Locate the cell with the specified text and output its (x, y) center coordinate. 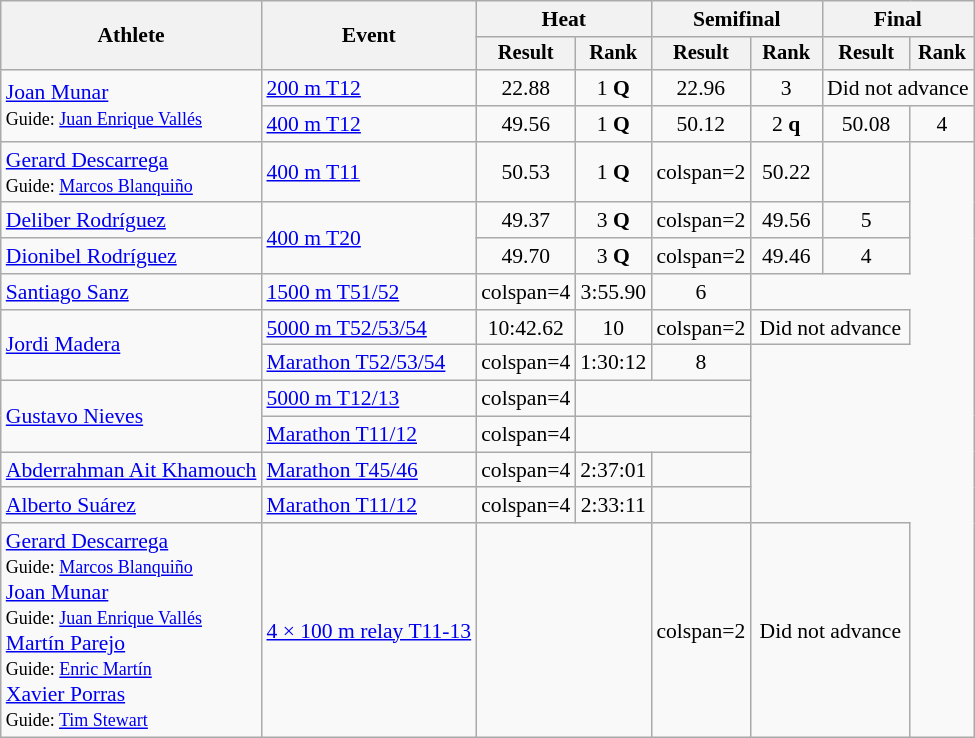
49.70 (526, 256)
22.88 (526, 88)
Athlete (132, 36)
Gerard DescarregaGuide: Marcos BlanquiñoJoan MunarGuide: Juan Enrique VallésMartín ParejoGuide: Enric MartínXavier PorrasGuide: Tim Stewart (132, 630)
Santiago Sanz (132, 292)
Final (898, 19)
49.37 (526, 221)
50.53 (526, 172)
5000 m T12/13 (368, 399)
50.12 (700, 124)
3:55.90 (613, 292)
50.08 (866, 124)
4 × 100 m relay T11-13 (368, 630)
Dionibel Rodríguez (132, 256)
1:30:12 (613, 363)
Abderrahman Ait Khamouch (132, 470)
400 m T11 (368, 172)
5000 m T52/53/54 (368, 328)
10:42.62 (526, 328)
Gerard DescarregaGuide: Marcos Blanquiño (132, 172)
Marathon T52/53/54 (368, 363)
Marathon T45/46 (368, 470)
Event (368, 36)
3 (786, 88)
50.22 (786, 172)
Jordi Madera (132, 346)
400 m T12 (368, 124)
Gustavo Nieves (132, 416)
1500 m T51/52 (368, 292)
Alberto Suárez (132, 506)
6 (700, 292)
2:37:01 (613, 470)
Deliber Rodríguez (132, 221)
5 (866, 221)
2 q (786, 124)
49.46 (786, 256)
8 (700, 363)
200 m T12 (368, 88)
Heat (564, 19)
Joan MunarGuide: Juan Enrique Vallés (132, 106)
400 m T20 (368, 238)
10 (613, 328)
Semifinal (736, 19)
2:33:11 (613, 506)
22.96 (700, 88)
